Detect which cell encompasses the target text, then output its [x, y] center coordinate. 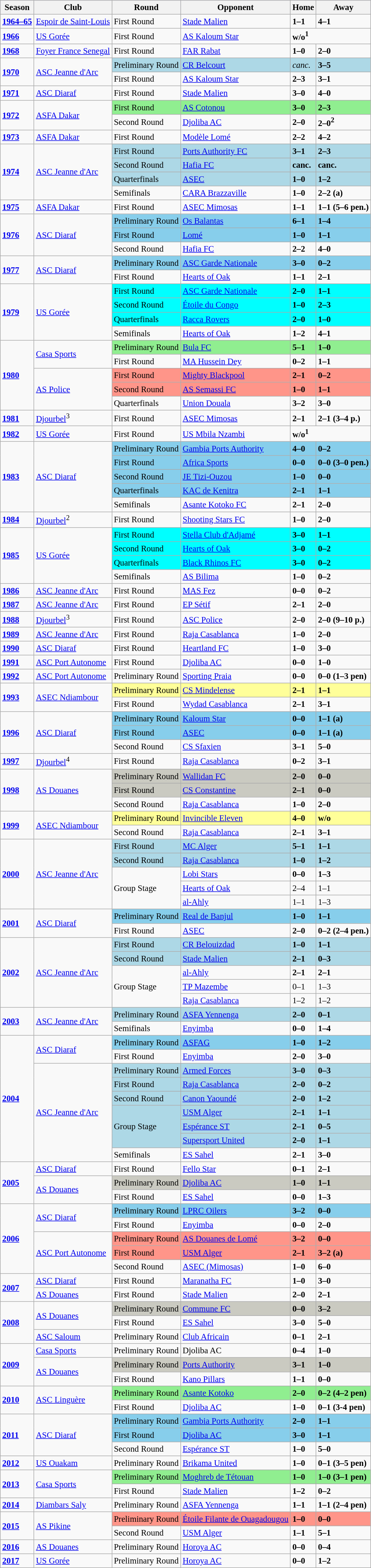
MAS Fez [235, 591]
Lobi Stars [235, 874]
Étoile Filante de Ouagadougou [235, 1519]
1971 [17, 93]
2010 [17, 1399]
Home [303, 7]
AS Semassi FC [235, 389]
1966 [17, 36]
Foyer France Senegal [73, 51]
Club [73, 7]
Modèle Lomé [235, 137]
Away [343, 7]
1985 [17, 555]
2006 [17, 1239]
AS Pikine [73, 1526]
1–1 (5–6 pen.) [343, 207]
2013 [17, 1484]
Africa Sports [235, 463]
0–1 (3-4 pen) [343, 1407]
CS Constantine [235, 790]
1988 [17, 619]
Invincible Eleven [235, 818]
Ports Authority [235, 1365]
1–1 (2–4 pen) [343, 1505]
MC Alger [235, 846]
Maranatha FC [235, 1281]
Opponent [235, 7]
Asante Kotoko [235, 1393]
Os Balantas [235, 221]
1987 [17, 605]
FAR Rabat [235, 51]
1976 [17, 235]
2015 [17, 1526]
1990 [17, 648]
US Mbila Nzambi [235, 434]
Ports Authority FC [235, 151]
0–5 [343, 1127]
Black Rhinos FC [235, 563]
ASC Police [235, 619]
1981 [17, 418]
Bula FC [235, 347]
MA Hussein Dey [235, 361]
2–0 (9–10 p.) [343, 619]
Kano Pillars [235, 1379]
2017 [17, 1561]
1973 [17, 137]
0–0 (1–3 pen) [343, 676]
2016 [17, 1547]
2004 [17, 1098]
Wallidan FC [235, 776]
2007 [17, 1288]
2012 [17, 1463]
1992 [17, 676]
1974 [17, 172]
6–1 [303, 221]
3–5 [343, 65]
JE Tizi-Ouzou [235, 477]
CARA Brazzaville [235, 193]
Étoile du Congo [235, 305]
Kaloum Star [235, 718]
1982 [17, 434]
1979 [17, 312]
Djourbel2 [73, 520]
1983 [17, 477]
Djourbel4 [73, 761]
2003 [17, 1021]
Canon Yaoundé [235, 1099]
1989 [17, 635]
1996 [17, 732]
1970 [17, 72]
US Ouakam [73, 1463]
Commune FC [235, 1309]
Round [146, 7]
0–0 (3–0 pen.) [343, 463]
Shooting Stars FC [235, 520]
2001 [17, 923]
1968 [17, 51]
AS Police [73, 389]
0–1 (3–5 pen) [343, 1463]
4–2 [343, 137]
2005 [17, 1183]
LPRC Oilers [235, 1211]
CR Belouizdad [235, 944]
Lomé [235, 235]
1977 [17, 270]
2–4 [303, 888]
1998 [17, 790]
Mighty Blackpool [235, 375]
1991 [17, 662]
TP Mazembe [235, 986]
EP Sétif [235, 605]
1964–65 [17, 22]
CR Belcourt [235, 65]
3–2 (a) [343, 1253]
ASFAG [235, 1042]
Fello Star [235, 1169]
0–2 (2–4 pen.) [343, 931]
2000 [17, 874]
Wydad Casablanca [235, 705]
Heartland FC [235, 648]
0–2 (4–2 pen) [343, 1393]
2014 [17, 1505]
Union Douala [235, 403]
w/o [343, 818]
Season [17, 7]
Asante Kotoko FC [235, 505]
6–0 [343, 1267]
2–1 (3–4 p.) [343, 418]
Stella Club d'Adjamé [235, 535]
2009 [17, 1364]
Real de Banjul [235, 916]
2–2 (a) [343, 193]
2002 [17, 972]
1984 [17, 520]
1972 [17, 115]
1–0 (3–1 pen) [343, 1477]
AS Bilima [235, 577]
1993 [17, 697]
ASC Saloum [73, 1337]
Brikama United [235, 1463]
2011 [17, 1435]
1997 [17, 761]
2–02 [343, 122]
2008 [17, 1323]
Club Africain [235, 1337]
AS Douanes de Lomé [235, 1239]
AS Cotonou [235, 107]
Armed Forces [235, 1071]
ASC Linguère [73, 1399]
Supersport United [235, 1141]
1975 [17, 207]
Moghreb de Tétouan [235, 1477]
1980 [17, 375]
Diambars Saly [73, 1505]
CS Mindelense [235, 690]
Sporting Praia [235, 676]
CS Sfaxien [235, 746]
Espoir de Saint-Louis [73, 22]
1986 [17, 591]
KAC de Kenitra [235, 491]
1999 [17, 825]
Racca Rovers [235, 319]
ASEC (Mimosas) [235, 1267]
